Pinpoint the cell where the given text exists, returning its [X, Y] midpoint coordinate. 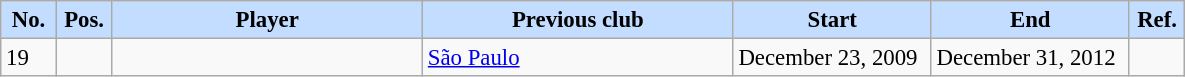
No. [29, 20]
December 31, 2012 [1030, 58]
São Paulo [578, 58]
December 23, 2009 [832, 58]
Player [268, 20]
19 [29, 58]
Start [832, 20]
Previous club [578, 20]
Ref. [1157, 20]
Pos. [84, 20]
End [1030, 20]
